Locate the cell with the specified text and output its [X, Y] center coordinate. 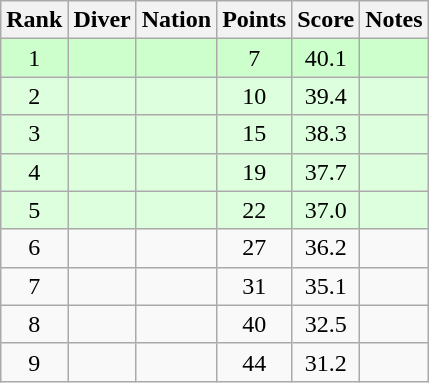
22 [254, 210]
Nation [176, 20]
32.5 [326, 324]
5 [34, 210]
19 [254, 172]
8 [34, 324]
38.3 [326, 134]
37.7 [326, 172]
3 [34, 134]
31 [254, 286]
15 [254, 134]
37.0 [326, 210]
40 [254, 324]
31.2 [326, 362]
Score [326, 20]
4 [34, 172]
39.4 [326, 96]
Points [254, 20]
27 [254, 248]
Rank [34, 20]
Notes [394, 20]
10 [254, 96]
Diver [102, 20]
44 [254, 362]
1 [34, 58]
35.1 [326, 286]
40.1 [326, 58]
6 [34, 248]
9 [34, 362]
2 [34, 96]
36.2 [326, 248]
